Provide the (x, y) coordinate of the cell's center where the given text is located.  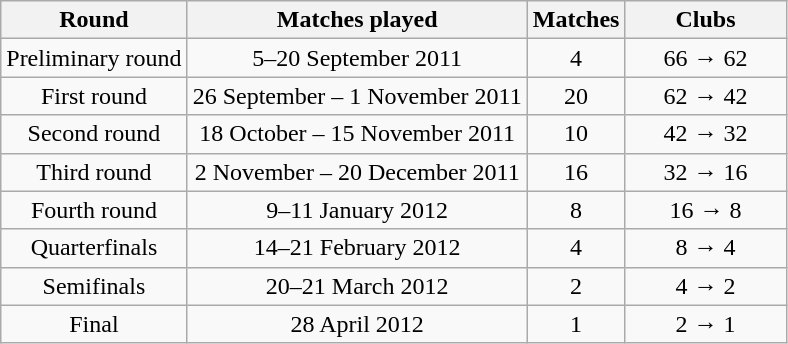
Third round (94, 172)
9–11 January 2012 (357, 210)
62 → 42 (706, 96)
32 → 16 (706, 172)
20–21 March 2012 (357, 286)
Matches (576, 20)
5–20 September 2011 (357, 58)
2 (576, 286)
First round (94, 96)
Second round (94, 134)
10 (576, 134)
20 (576, 96)
14–21 February 2012 (357, 248)
2 November – 20 December 2011 (357, 172)
28 April 2012 (357, 324)
Quarterfinals (94, 248)
Matches played (357, 20)
1 (576, 324)
18 October – 15 November 2011 (357, 134)
Fourth round (94, 210)
42 → 32 (706, 134)
Preliminary round (94, 58)
Semifinals (94, 286)
Final (94, 324)
16 → 8 (706, 210)
26 September – 1 November 2011 (357, 96)
8 (576, 210)
Round (94, 20)
66 → 62 (706, 58)
2 → 1 (706, 324)
8 → 4 (706, 248)
16 (576, 172)
Clubs (706, 20)
4 → 2 (706, 286)
